Determine the (X, Y) coordinate at the center of the cell enclosing the given text.  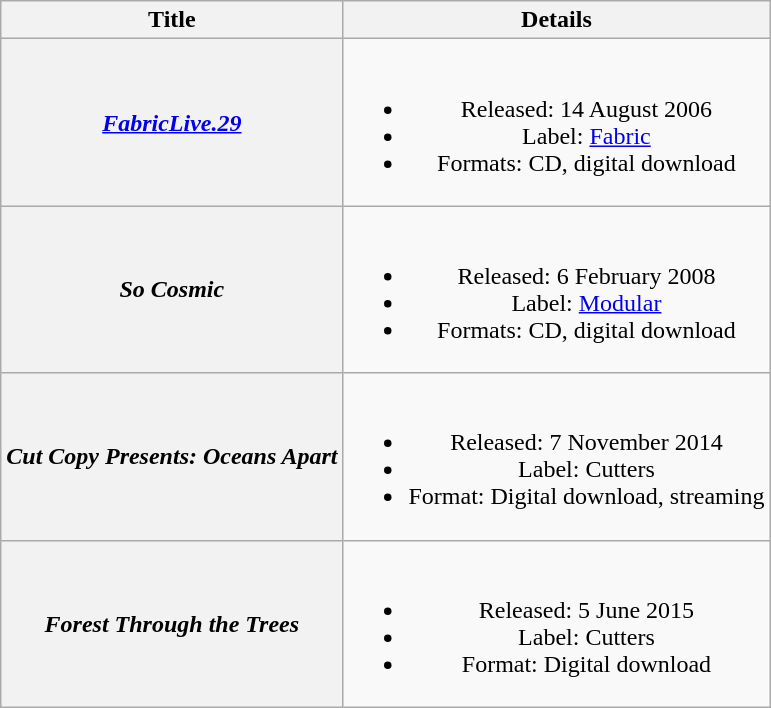
Details (556, 20)
Forest Through the Trees (172, 624)
FabricLive.29 (172, 122)
Released: 6 February 2008Label: ModularFormats: CD, digital download (556, 290)
Released: 14 August 2006Label: FabricFormats: CD, digital download (556, 122)
Released: 5 June 2015Label: CuttersFormat: Digital download (556, 624)
Released: 7 November 2014Label: CuttersFormat: Digital download, streaming (556, 456)
Cut Copy Presents: Oceans Apart (172, 456)
Title (172, 20)
So Cosmic (172, 290)
